Return (X, Y) of the center of cell containing provided text 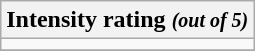
Intensity rating (out of 5) (128, 20)
